Provide the (X, Y) coordinate of the cell's center where the given text is located.  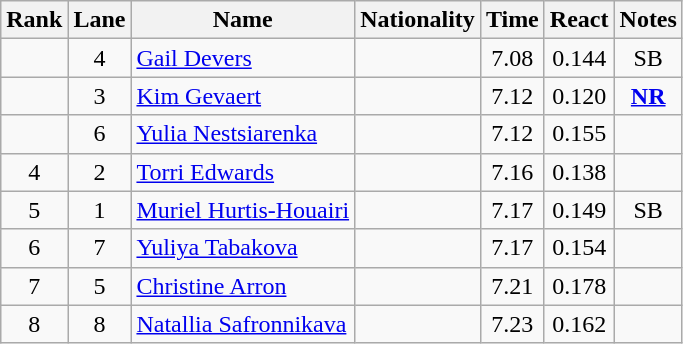
Nationality (418, 20)
0.144 (579, 58)
Name (243, 20)
7.21 (512, 286)
Kim Gevaert (243, 96)
1 (100, 210)
7.08 (512, 58)
Time (512, 20)
0.162 (579, 324)
Gail Devers (243, 58)
Notes (648, 20)
0.138 (579, 172)
Christine Arron (243, 286)
Torri Edwards (243, 172)
Lane (100, 20)
Yulia Nestsiarenka (243, 134)
Rank (34, 20)
0.120 (579, 96)
2 (100, 172)
Yuliya Tabakova (243, 248)
0.178 (579, 286)
0.149 (579, 210)
React (579, 20)
NR (648, 96)
Natallia Safronnikava (243, 324)
3 (100, 96)
7.23 (512, 324)
0.154 (579, 248)
7.16 (512, 172)
0.155 (579, 134)
Muriel Hurtis-Houairi (243, 210)
